For the text-containing cell, return its midpoint in [x, y] coordinate format. 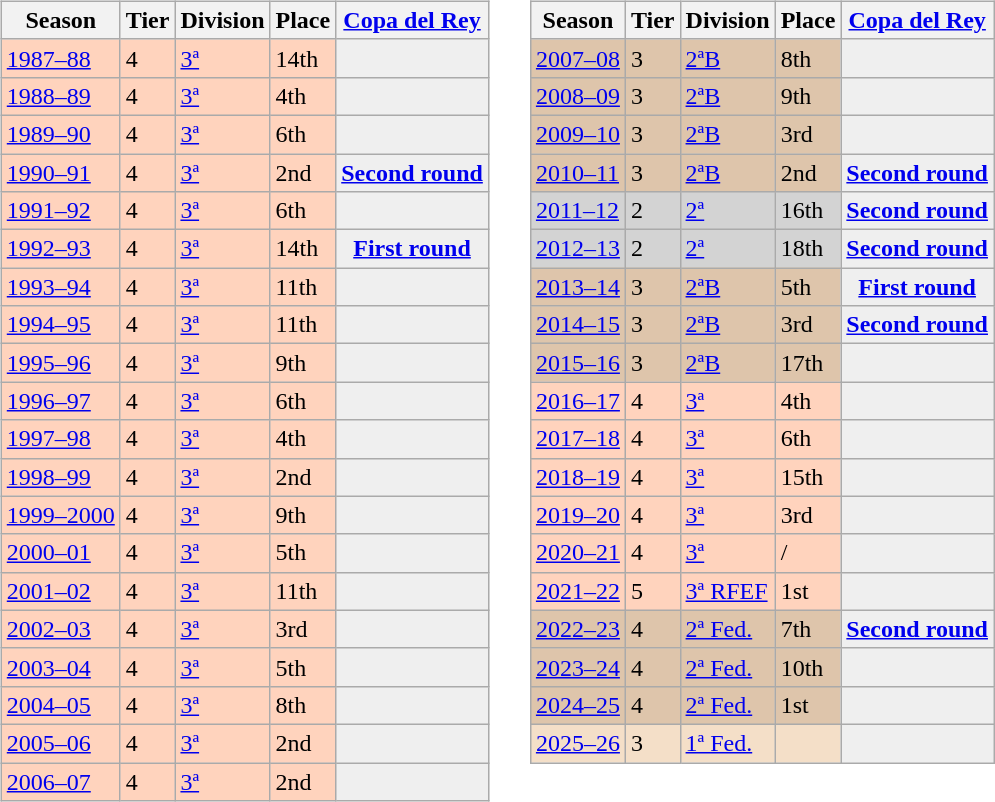
2007–08 [578, 58]
1989–90 [60, 134]
1996–97 [60, 401]
3ª RFEF [728, 591]
16th [808, 211]
5 [652, 591]
2003–04 [60, 667]
1ª Fed. [728, 743]
15th [808, 477]
2000–01 [60, 553]
2018–19 [578, 477]
2023–24 [578, 667]
2002–03 [60, 629]
2010–11 [578, 173]
2016–17 [578, 401]
/ [808, 553]
2001–02 [60, 591]
1987–88 [60, 58]
2021–22 [578, 591]
2014–15 [578, 325]
2009–10 [578, 134]
1991–92 [60, 211]
1992–93 [60, 249]
2005–06 [60, 743]
2015–16 [578, 363]
1993–94 [60, 287]
17th [808, 363]
2013–14 [578, 287]
10th [808, 667]
1994–95 [60, 325]
2025–26 [578, 743]
1990–91 [60, 173]
2020–21 [578, 553]
1997–98 [60, 439]
2012–13 [578, 249]
2019–20 [578, 515]
1998–99 [60, 477]
2011–12 [578, 211]
2022–23 [578, 629]
1988–89 [60, 96]
2024–25 [578, 705]
1999–2000 [60, 515]
2008–09 [578, 96]
18th [808, 249]
2006–07 [60, 781]
2004–05 [60, 705]
2017–18 [578, 439]
7th [808, 629]
1995–96 [60, 363]
